Output the (x, y) coordinate of the center of the cell containing the given text.  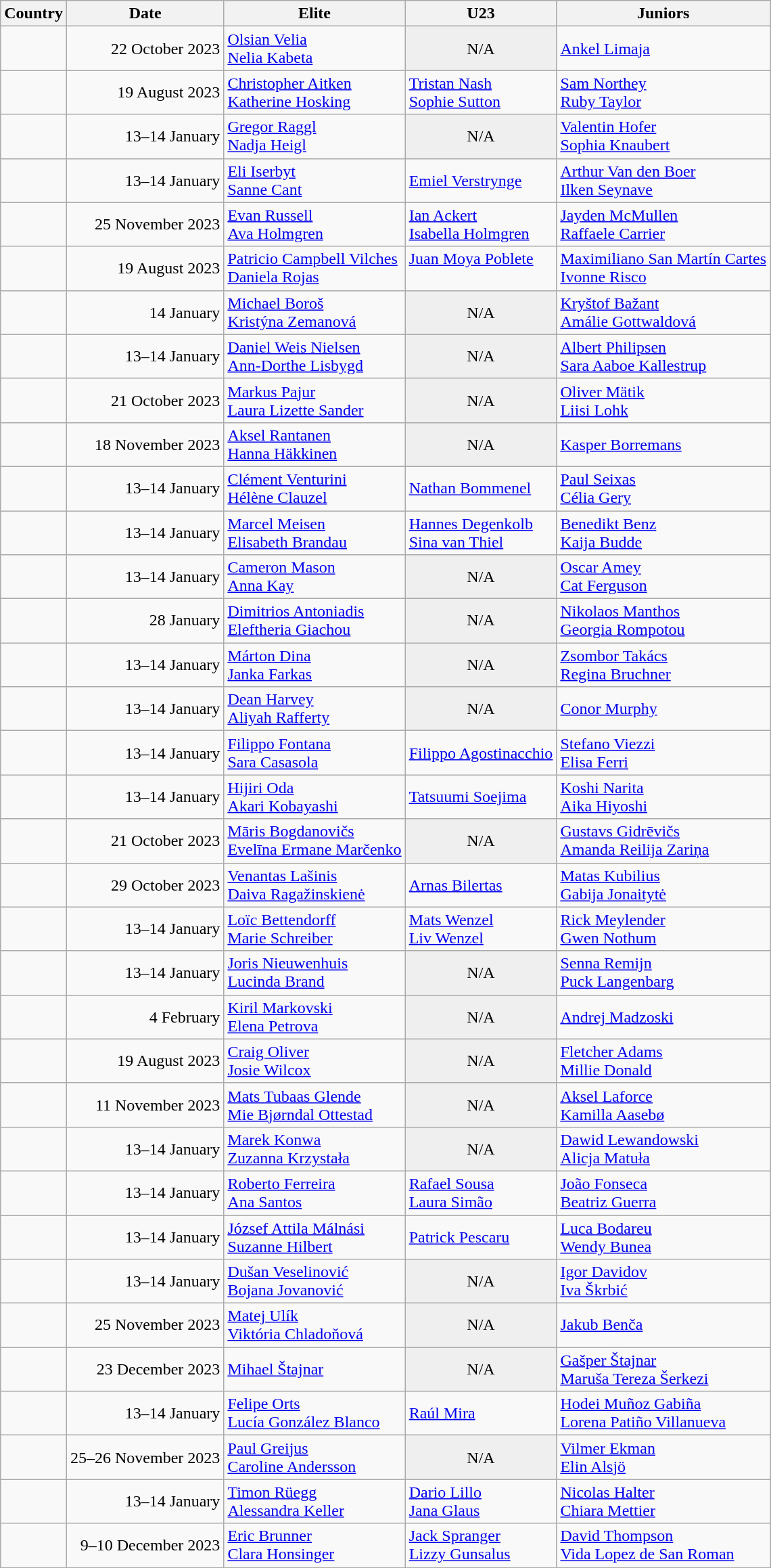
Emiel Verstrynge (481, 180)
Igor DavidovIva Škrbić (663, 1282)
Matej UlíkViktória Chladoňová (314, 1325)
Daniel Weis NielsenAnn-Dorthe Lisbygd (314, 356)
Sam NortheyRuby Taylor (663, 92)
Tristan NashSophie Sutton (481, 92)
Arthur Van den BoerIlken Seynave (663, 180)
Fletcher AdamsMillie Donald (663, 1061)
Venantas LašinisDaiva Ragažinskienė (314, 885)
9–10 December 2023 (145, 1546)
Dimitrios AntoniadisEleftheria Giachou (314, 621)
Raúl Mira (481, 1413)
Conor Murphy (663, 709)
Dawid LewandowskiAlicja Matuła (663, 1149)
Elite (314, 14)
David ThompsonVida Lopez de San Roman (663, 1546)
Arnas Bilertas (481, 885)
Filippo FontanaSara Casasola (314, 753)
Ian AckertIsabella Holmgren (481, 225)
4 February (145, 1016)
Albert PhilipsenSara Aaboe Kallestrup (663, 356)
Eli IserbytSanne Cant (314, 180)
Māris BogdanovičsEvelīna Ermane Marčenko (314, 841)
Dean HarveyAliyah Rafferty (314, 709)
Tatsuumi Soejima (481, 797)
Zsombor TakácsRegina Bruchner (663, 665)
Paul GreijusCaroline Andersson (314, 1458)
Hijiri OdaAkari Kobayashi (314, 797)
Koshi NaritaAika Hiyoshi (663, 797)
Kiril MarkovskiElena Petrova (314, 1016)
Paul SeixasCélia Gery (663, 489)
Oliver MätikLiisi Lohk (663, 401)
Matas KubiliusGabija Jonaitytė (663, 885)
U23 (481, 14)
Kryštof BažantAmálie Gottwaldová (663, 313)
Dušan VeselinovićBojana Jovanović (314, 1282)
Filippo Agostinacchio (481, 753)
Marek KonwaZuzanna Krzystała (314, 1149)
Cameron MasonAnna Kay (314, 577)
Felipe OrtsLucía González Blanco (314, 1413)
14 January (145, 313)
Mats Tubaas GlendeMie Bjørndal Ottestad (314, 1104)
József Attila MálnásiSuzanne Hilbert (314, 1237)
Valentin HoferSophia Knaubert (663, 137)
Oscar AmeyCat Ferguson (663, 577)
Juan Moya Poblete (481, 268)
Loïc BettendorffMarie Schreiber (314, 928)
Aksel LaforceKamilla Aasebø (663, 1104)
Luca BodareuWendy Bunea (663, 1237)
Vilmer EkmanElin Alsjö (663, 1458)
Timon RüeggAlessandra Keller (314, 1501)
Markus PajurLaura Lizette Sander (314, 401)
Eric BrunnerClara Honsinger (314, 1546)
Patricio Campbell VilchesDaniela Rojas (314, 268)
Mihael Štajnar (314, 1370)
Christopher AitkenKatherine Hosking (314, 92)
Dario LilloJana Glaus (481, 1501)
18 November 2023 (145, 444)
Joris NieuwenhuisLucinda Brand (314, 973)
Benedikt BenzKaija Budde (663, 532)
Aksel RantanenHanna Häkkinen (314, 444)
Patrick Pescaru (481, 1237)
23 December 2023 (145, 1370)
Márton DinaJanka Farkas (314, 665)
Rafael SousaLaura Simão (481, 1192)
Michael BorošKristýna Zemanová (314, 313)
Mats WenzelLiv Wenzel (481, 928)
João FonsecaBeatriz Guerra (663, 1192)
Roberto FerreiraAna Santos (314, 1192)
Clément VenturiniHélène Clauzel (314, 489)
Nikolaos ManthosGeorgia Rompotou (663, 621)
22 October 2023 (145, 49)
Maximiliano San Martín CartesIvonne Risco (663, 268)
Kasper Borremans (663, 444)
Rick MeylenderGwen Nothum (663, 928)
Jack SprangerLizzy Gunsalus (481, 1546)
Hannes DegenkolbSina van Thiel (481, 532)
Juniors (663, 14)
Nathan Bommenel (481, 489)
Date (145, 14)
Craig OliverJosie Wilcox (314, 1061)
Gašper ŠtajnarMaruša Tereza Šerkezi (663, 1370)
Ankel Limaja (663, 49)
Jayden McMullenRaffaele Carrier (663, 225)
29 October 2023 (145, 885)
Marcel MeisenElisabeth Brandau (314, 532)
Jakub Benča (663, 1325)
25–26 November 2023 (145, 1458)
Stefano ViezziElisa Ferri (663, 753)
Olsian VeliaNelia Kabeta (314, 49)
Evan RussellAva Holmgren (314, 225)
Senna RemijnPuck Langenbarg (663, 973)
Country (34, 14)
Gustavs GidrēvičsAmanda Reilija Zariņa (663, 841)
Andrej Madzoski (663, 1016)
28 January (145, 621)
Hodei Muñoz GabiñaLorena Patiño Villanueva (663, 1413)
Gregor RagglNadja Heigl (314, 137)
11 November 2023 (145, 1104)
Nicolas HalterChiara Mettier (663, 1501)
